Determine the (x, y) coordinate at the center of the cell enclosing the given text.  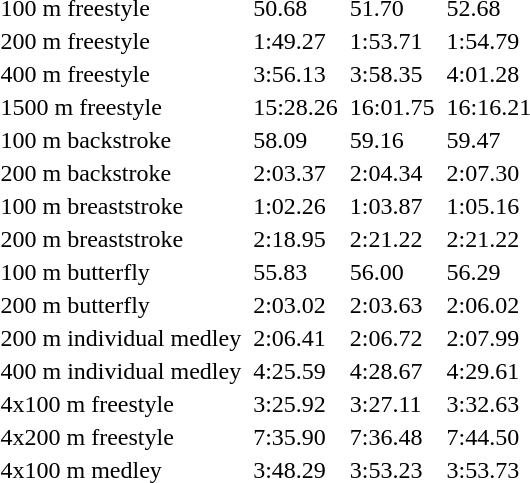
3:25.92 (296, 404)
1:53.71 (392, 41)
2:06.41 (296, 338)
55.83 (296, 272)
1:02.26 (296, 206)
7:36.48 (392, 437)
2:18.95 (296, 239)
2:06.72 (392, 338)
3:58.35 (392, 74)
4:25.59 (296, 371)
7:35.90 (296, 437)
2:03.02 (296, 305)
2:04.34 (392, 173)
58.09 (296, 140)
3:56.13 (296, 74)
3:27.11 (392, 404)
59.16 (392, 140)
1:03.87 (392, 206)
2:03.37 (296, 173)
2:03.63 (392, 305)
15:28.26 (296, 107)
16:01.75 (392, 107)
4:28.67 (392, 371)
56.00 (392, 272)
1:49.27 (296, 41)
2:21.22 (392, 239)
